Identify which cell holds the provided text, then report its [x, y] central coordinate. 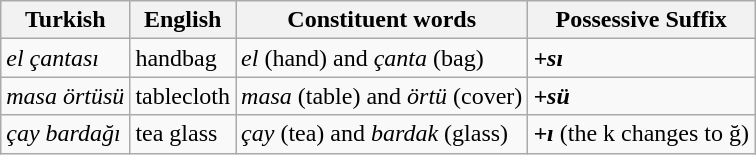
+sü [642, 96]
Turkish [66, 20]
el çantası [66, 58]
çay (tea) and bardak (glass) [382, 134]
tea glass [183, 134]
masa (table) and örtü (cover) [382, 96]
Possessive Suffix [642, 20]
masa örtüsü [66, 96]
Constituent words [382, 20]
el (hand) and çanta (bag) [382, 58]
tablecloth [183, 96]
+sı [642, 58]
handbag [183, 58]
English [183, 20]
çay bardağı [66, 134]
+ı (the k changes to ğ) [642, 134]
